Provide the (X, Y) coordinate of the cell's center where the given text is located.  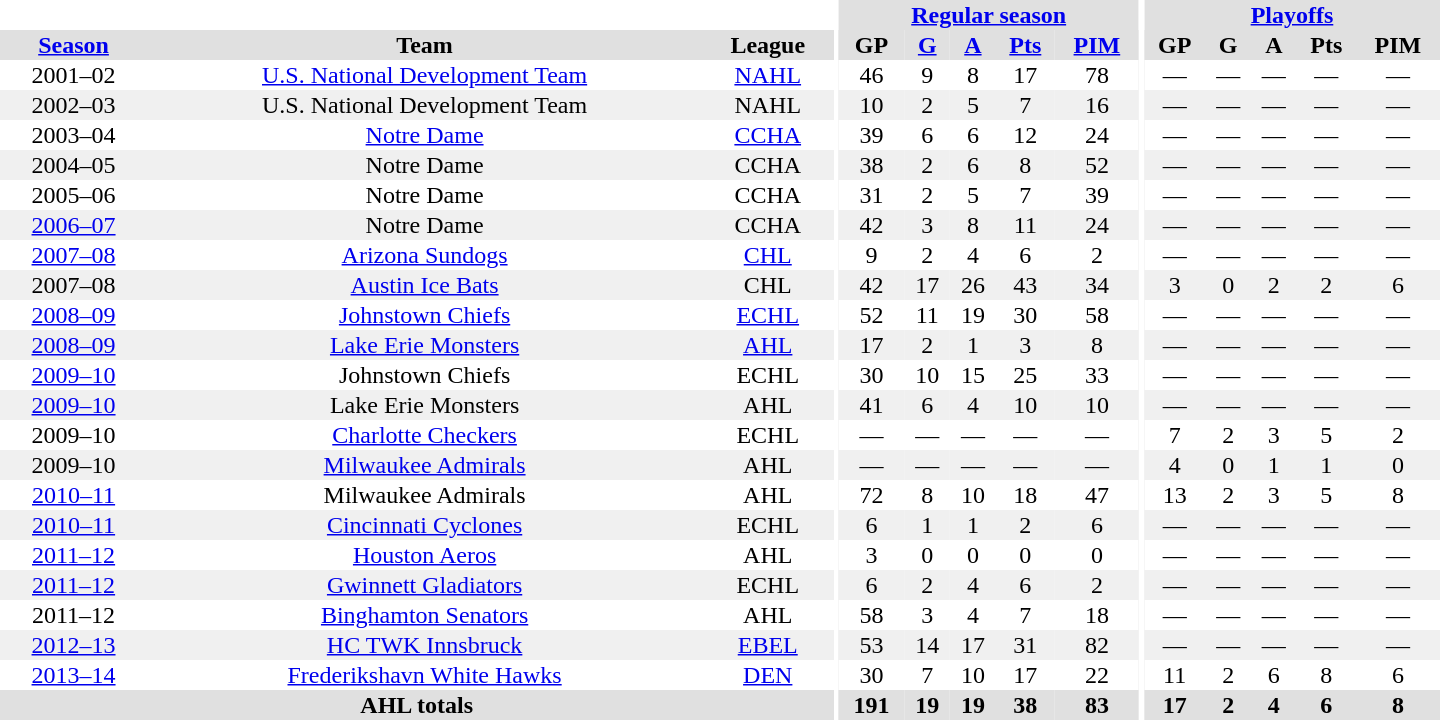
15 (973, 375)
82 (1097, 645)
Regular season (988, 15)
Cincinnati Cyclones (424, 525)
83 (1097, 705)
33 (1097, 375)
AHL totals (416, 705)
14 (927, 645)
34 (1097, 285)
Charlotte Checkers (424, 435)
13 (1174, 495)
Austin Ice Bats (424, 285)
2013–14 (74, 675)
43 (1026, 285)
22 (1097, 675)
12 (1026, 135)
DEN (768, 675)
2004–05 (74, 165)
26 (973, 285)
Binghamton Senators (424, 615)
16 (1097, 105)
Houston Aeros (424, 555)
Playoffs (1292, 15)
191 (871, 705)
Frederikshavn White Hawks (424, 675)
Arizona Sundogs (424, 255)
2002–03 (74, 105)
2006–07 (74, 225)
41 (871, 405)
78 (1097, 75)
46 (871, 75)
HC TWK Innsbruck (424, 645)
2005–06 (74, 195)
League (768, 45)
Gwinnett Gladiators (424, 585)
Team (424, 45)
25 (1026, 375)
53 (871, 645)
2001–02 (74, 75)
47 (1097, 495)
2003–04 (74, 135)
Season (74, 45)
EBEL (768, 645)
2012–13 (74, 645)
72 (871, 495)
